Determine the [x, y] coordinate at the center of the cell enclosing the given text.  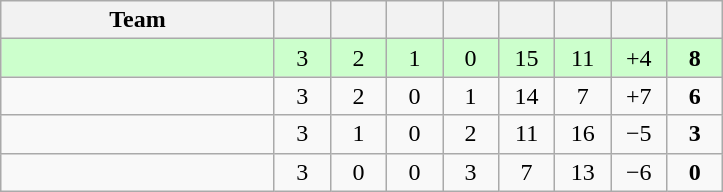
13 [583, 172]
+7 [639, 96]
+4 [639, 58]
16 [583, 134]
6 [695, 96]
8 [695, 58]
−5 [639, 134]
Team [138, 20]
−6 [639, 172]
14 [527, 96]
15 [527, 58]
